Return [X, Y] of the center of cell containing provided text 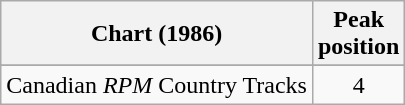
4 [358, 85]
Peakposition [358, 34]
Chart (1986) [157, 34]
Canadian RPM Country Tracks [157, 85]
